Return [X, Y] of the center of cell containing provided text 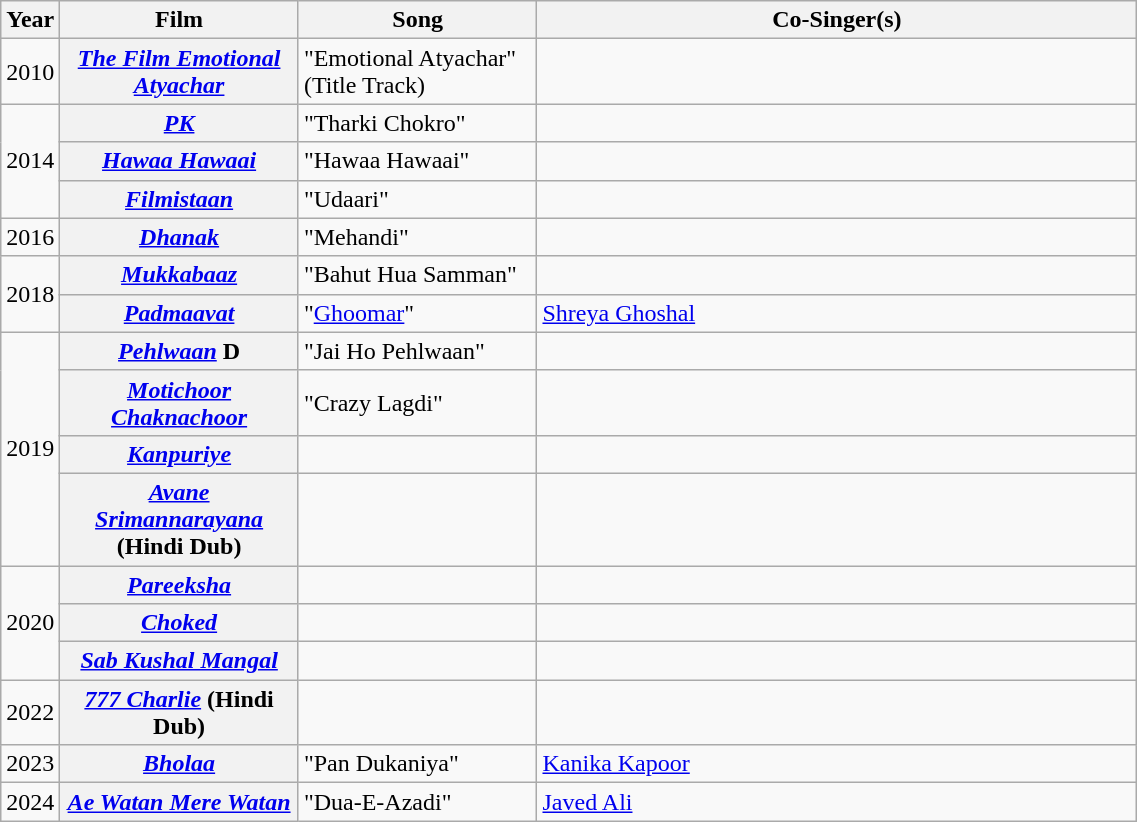
The Film Emotional Atyachar [180, 72]
"Bahut Hua Samman" [418, 275]
Bholaa [180, 764]
Hawaa Hawaai [180, 161]
"Udaari" [418, 199]
Shreya Ghoshal [837, 313]
Pareeksha [180, 585]
Pehlwaan D [180, 351]
Film [180, 20]
2018 [30, 294]
Padmaavat [180, 313]
"Pan Dukaniya" [418, 764]
"Ghoomar" [418, 313]
PK [180, 123]
"Hawaa Hawaai" [418, 161]
"Mehandi" [418, 237]
"Crazy Lagdi" [418, 402]
Year [30, 20]
"Tharki Chokro" [418, 123]
777 Charlie (Hindi Dub) [180, 712]
2010 [30, 72]
Dhanak [180, 237]
Motichoor Chaknachoor [180, 402]
"Dua-E-Azadi" [418, 802]
Avane Srimannarayana (Hindi Dub) [180, 519]
"Emotional Atyachar" (Title Track) [418, 72]
"Jai Ho Pehlwaan" [418, 351]
2024 [30, 802]
Co-Singer(s) [837, 20]
Javed Ali [837, 802]
2019 [30, 448]
Choked [180, 623]
Ae Watan Mere Watan [180, 802]
Mukkabaaz [180, 275]
2016 [30, 237]
Kanpuriye [180, 454]
2023 [30, 764]
2020 [30, 623]
Filmistaan [180, 199]
Kanika Kapoor [837, 764]
Song [418, 20]
Sab Kushal Mangal [180, 661]
2014 [30, 161]
2022 [30, 712]
